Provide the (X, Y) coordinate of the cell's center where the given text is located.  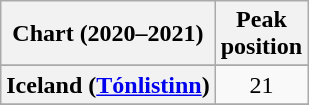
Chart (2020–2021) (108, 34)
21 (261, 85)
Iceland (Tónlistinn) (108, 85)
Peakposition (261, 34)
